Capture the cell that displays the provided text and extract its (X, Y) central coordinate. 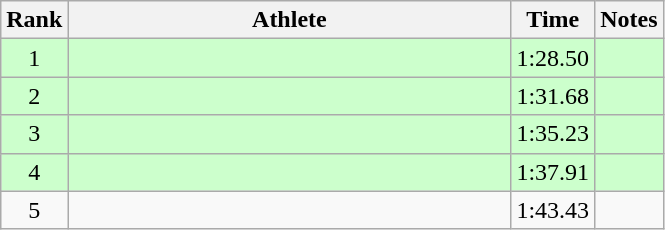
Notes (629, 20)
1:43.43 (553, 210)
1:37.91 (553, 172)
1:35.23 (553, 134)
1:28.50 (553, 58)
Rank (34, 20)
Time (553, 20)
3 (34, 134)
2 (34, 96)
4 (34, 172)
1 (34, 58)
5 (34, 210)
1:31.68 (553, 96)
Athlete (290, 20)
